Identify which cell holds the provided text, then report its [X, Y] central coordinate. 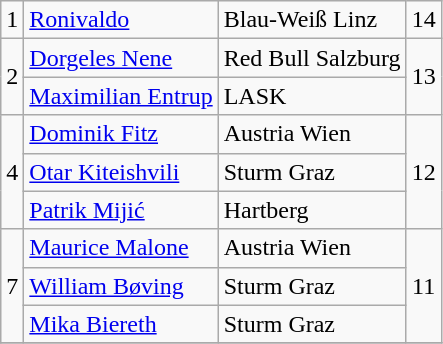
Patrik Mijić [121, 210]
1 [12, 20]
11 [424, 286]
Blau-Weiß Linz [312, 20]
Dominik Fitz [121, 134]
Mika Biereth [121, 324]
Red Bull Salzburg [312, 58]
William Bøving [121, 286]
Maurice Malone [121, 248]
Otar Kiteishvili [121, 172]
Ronivaldo [121, 20]
2 [12, 77]
LASK [312, 96]
Maximilian Entrup [121, 96]
Dorgeles Nene [121, 58]
14 [424, 20]
Hartberg [312, 210]
4 [12, 172]
12 [424, 172]
7 [12, 286]
13 [424, 77]
